Return the (x, y) coordinate for the center point of the cell that contains the specified text.  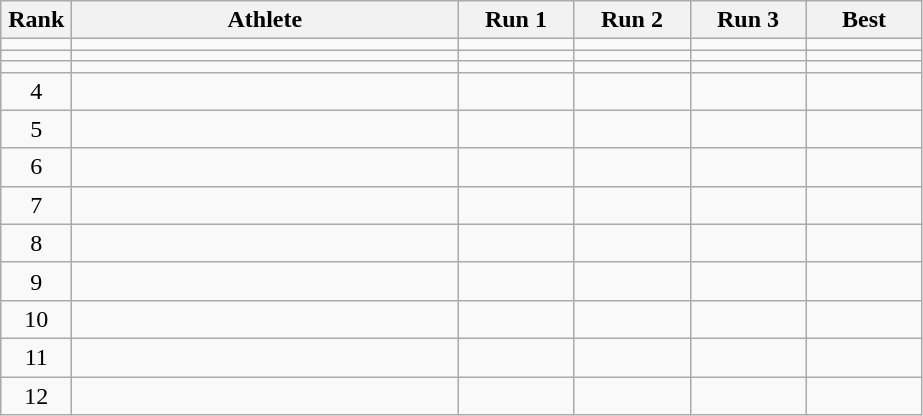
9 (36, 281)
11 (36, 357)
Run 3 (748, 20)
6 (36, 167)
4 (36, 91)
Run 2 (632, 20)
8 (36, 243)
Best (864, 20)
7 (36, 205)
Run 1 (516, 20)
Athlete (265, 20)
12 (36, 395)
10 (36, 319)
Rank (36, 20)
5 (36, 129)
